Determine the (x, y) coordinate at the center of the cell enclosing the given text.  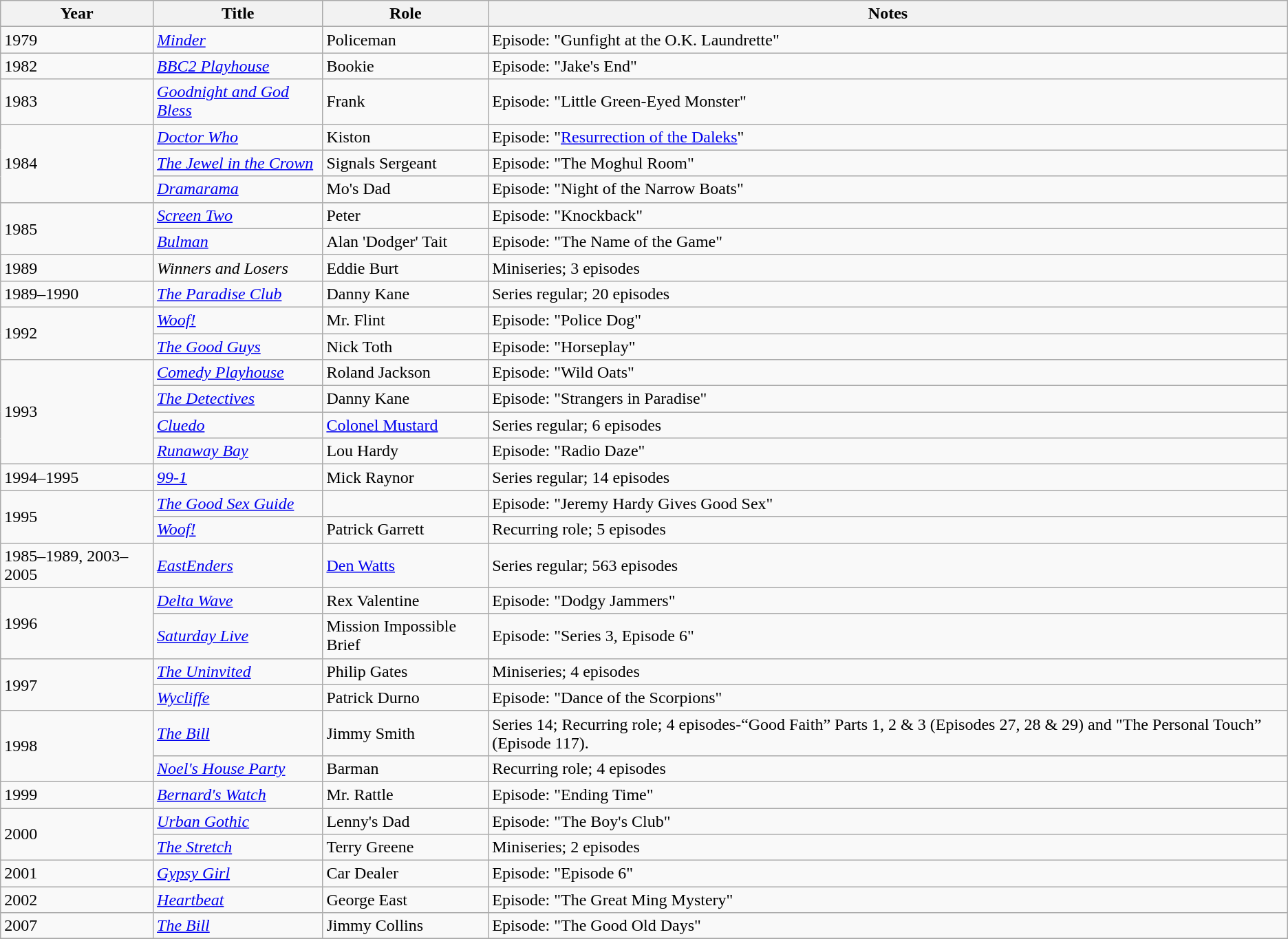
Terry Greene (406, 848)
1996 (77, 623)
Notes (888, 14)
1983 (77, 102)
Episode: "Police Dog" (888, 320)
Miniseries; 4 episodes (888, 671)
BBC2 Playhouse (238, 66)
Minder (238, 40)
Mr. Rattle (406, 795)
1985 (77, 228)
Bernard's Watch (238, 795)
Roland Jackson (406, 373)
Gypsy Girl (238, 874)
Barman (406, 768)
Doctor Who (238, 137)
The Stretch (238, 848)
Nick Toth (406, 346)
Rex Valentine (406, 601)
Series regular; 20 episodes (888, 294)
Dramarama (238, 189)
Episode: "Resurrection of the Daleks" (888, 137)
Episode: "The Boy's Club" (888, 821)
Episode: "Radio Daze" (888, 451)
Colonel Mustard (406, 425)
Episode: "Episode 6" (888, 874)
Mick Raynor (406, 477)
Alan 'Dodger' Tait (406, 241)
1982 (77, 66)
1989 (77, 268)
Delta Wave (238, 601)
The Jewel in the Crown (238, 163)
The Good Guys (238, 346)
Car Dealer (406, 874)
Patrick Garrett (406, 530)
Jimmy Smith (406, 733)
Mission Impossible Brief (406, 636)
2007 (77, 926)
Episode: "Wild Oats" (888, 373)
2002 (77, 900)
Den Watts (406, 565)
Wycliffe (238, 698)
1992 (77, 333)
Philip Gates (406, 671)
Bookie (406, 66)
Noel's House Party (238, 768)
Miniseries; 3 episodes (888, 268)
The Uninvited (238, 671)
EastEnders (238, 565)
The Paradise Club (238, 294)
1984 (77, 163)
1998 (77, 746)
Lenny's Dad (406, 821)
2001 (77, 874)
99-1 (238, 477)
Episode: "Horseplay" (888, 346)
Urban Gothic (238, 821)
Bulman (238, 241)
Saturday Live (238, 636)
Episode: "Knockback" (888, 215)
The Good Sex Guide (238, 504)
Lou Hardy (406, 451)
George East (406, 900)
Year (77, 14)
Policeman (406, 40)
1999 (77, 795)
1997 (77, 684)
Kiston (406, 137)
Cluedo (238, 425)
1993 (77, 412)
Runaway Bay (238, 451)
Comedy Playhouse (238, 373)
Episode: "Dodgy Jammers" (888, 601)
Jimmy Collins (406, 926)
Series 14; Recurring role; 4 episodes-“Good Faith” Parts 1, 2 & 3 (Episodes 27, 28 & 29) and "The Personal Touch” (Episode 117). (888, 733)
Mo's Dad (406, 189)
Peter (406, 215)
Heartbeat (238, 900)
Episode: "Jeremy Hardy Gives Good Sex" (888, 504)
Episode: "Dance of the Scorpions" (888, 698)
Mr. Flint (406, 320)
Recurring role; 5 episodes (888, 530)
Episode: "The Name of the Game" (888, 241)
Eddie Burt (406, 268)
Episode: "The Good Old Days" (888, 926)
Episode: "The Great Ming Mystery" (888, 900)
Patrick Durno (406, 698)
Series regular; 14 episodes (888, 477)
Title (238, 14)
The Detectives (238, 399)
Frank (406, 102)
Episode: "Little Green-Eyed Monster" (888, 102)
Signals Sergeant (406, 163)
1989–1990 (77, 294)
Goodnight and God Bless (238, 102)
1995 (77, 517)
Episode: "The Moghul Room" (888, 163)
Episode: "Night of the Narrow Boats" (888, 189)
Episode: "Series 3, Episode 6" (888, 636)
2000 (77, 834)
1985–1989, 2003–2005 (77, 565)
1994–1995 (77, 477)
Episode: "Strangers in Paradise" (888, 399)
Recurring role; 4 episodes (888, 768)
Winners and Losers (238, 268)
Episode: "Jake's End" (888, 66)
1979 (77, 40)
Episode: "Ending Time" (888, 795)
Series regular; 563 episodes (888, 565)
Miniseries; 2 episodes (888, 848)
Episode: "Gunfight at the O.K. Laundrette" (888, 40)
Role (406, 14)
Screen Two (238, 215)
Series regular; 6 episodes (888, 425)
